Locate the cell with the specified text and output its [x, y] center coordinate. 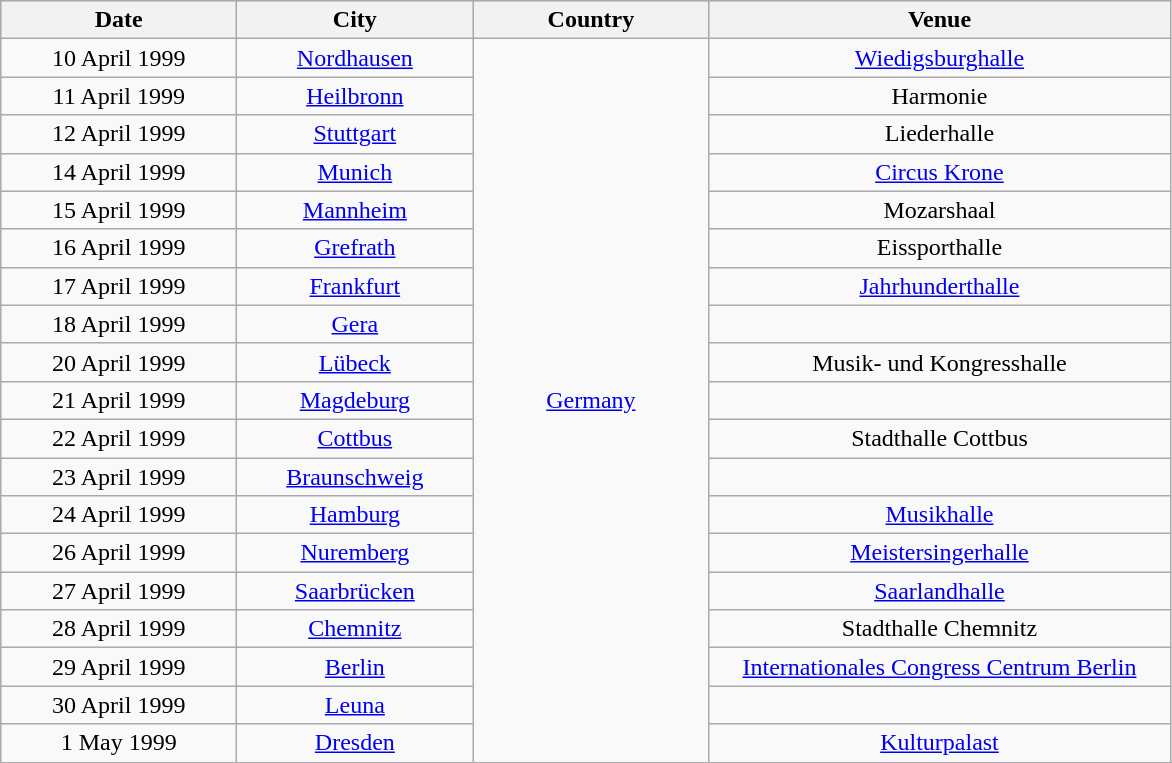
Magdeburg [355, 400]
Leuna [355, 705]
Meistersingerhalle [940, 553]
Germany [591, 400]
1 May 1999 [119, 743]
Hamburg [355, 515]
26 April 1999 [119, 553]
Musik- und Kongresshalle [940, 362]
Dresden [355, 743]
12 April 1999 [119, 134]
11 April 1999 [119, 96]
Circus Krone [940, 172]
Mozarshaal [940, 210]
Frankfurt [355, 286]
Musikhalle [940, 515]
Internationales Congress Centrum Berlin [940, 667]
29 April 1999 [119, 667]
23 April 1999 [119, 477]
17 April 1999 [119, 286]
Braunschweig [355, 477]
Gera [355, 324]
Liederhalle [940, 134]
Kulturpalast [940, 743]
Lübeck [355, 362]
14 April 1999 [119, 172]
Cottbus [355, 438]
10 April 1999 [119, 58]
18 April 1999 [119, 324]
30 April 1999 [119, 705]
Country [591, 20]
Grefrath [355, 248]
Stadthalle Cottbus [940, 438]
Harmonie [940, 96]
Venue [940, 20]
Chemnitz [355, 629]
Jahrhunderthalle [940, 286]
Saarbrücken [355, 591]
15 April 1999 [119, 210]
28 April 1999 [119, 629]
21 April 1999 [119, 400]
16 April 1999 [119, 248]
Heilbronn [355, 96]
Wiedigsburghalle [940, 58]
24 April 1999 [119, 515]
Mannheim [355, 210]
Stuttgart [355, 134]
Nuremberg [355, 553]
20 April 1999 [119, 362]
Nordhausen [355, 58]
Eissporthalle [940, 248]
Saarlandhalle [940, 591]
27 April 1999 [119, 591]
Munich [355, 172]
Berlin [355, 667]
Stadthalle Chemnitz [940, 629]
Date [119, 20]
22 April 1999 [119, 438]
City [355, 20]
